For the text-containing cell, return its midpoint in (x, y) coordinate format. 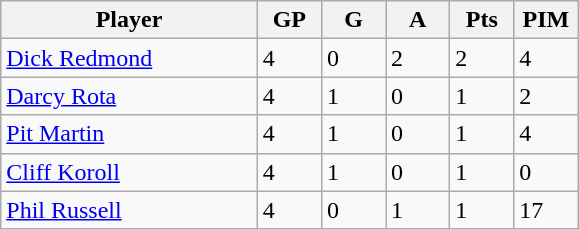
Player (130, 20)
G (353, 20)
PIM (546, 20)
17 (546, 210)
Pts (482, 20)
Darcy Rota (130, 96)
Dick Redmond (130, 58)
A (418, 20)
Cliff Koroll (130, 172)
Pit Martin (130, 134)
Phil Russell (130, 210)
GP (289, 20)
